Find where the given text appears and provide that cell's center as (X, Y) coordinate. 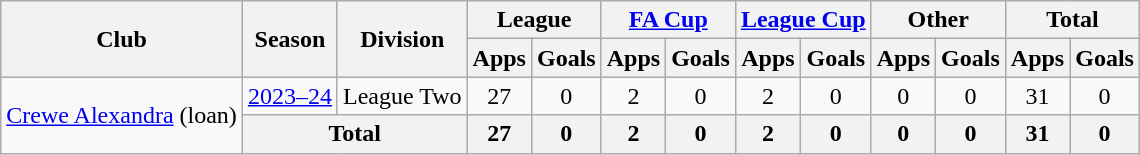
Other (938, 20)
Crewe Alexandra (loan) (122, 115)
League (534, 20)
Division (402, 39)
Season (290, 39)
League Two (402, 96)
FA Cup (668, 20)
League Cup (803, 20)
Club (122, 39)
2023–24 (290, 96)
